Detect which cell encompasses the target text, then output its [x, y] center coordinate. 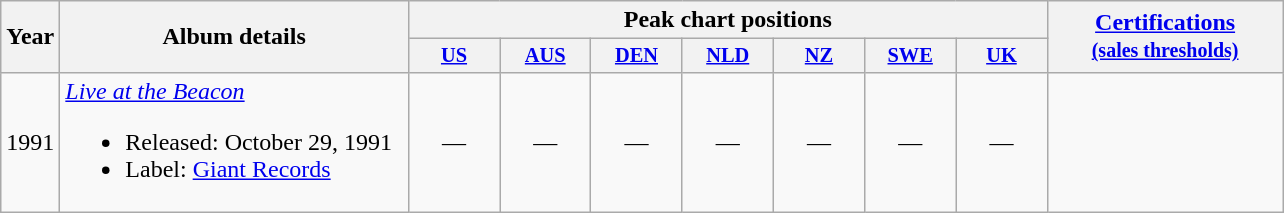
1991 [30, 142]
Year [30, 37]
NLD [728, 56]
Album details [234, 37]
Live at the BeaconReleased: October 29, 1991Label: Giant Records [234, 142]
AUS [546, 56]
Peak chart positions [728, 20]
SWE [910, 56]
Certifications(sales thresholds) [1165, 37]
US [454, 56]
DEN [636, 56]
NZ [818, 56]
UK [1002, 56]
